Return the [x, y] coordinate for the center point of the cell that contains the specified text.  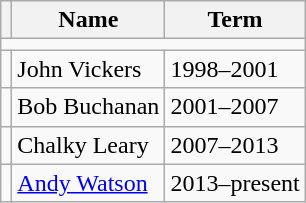
2007–2013 [235, 145]
John Vickers [88, 69]
Andy Watson [88, 183]
Chalky Leary [88, 145]
Name [88, 20]
Bob Buchanan [88, 107]
Term [235, 20]
2013–present [235, 183]
1998–2001 [235, 69]
2001–2007 [235, 107]
